Extract the [X, Y] coordinate from the center of the cell holding the provided text.  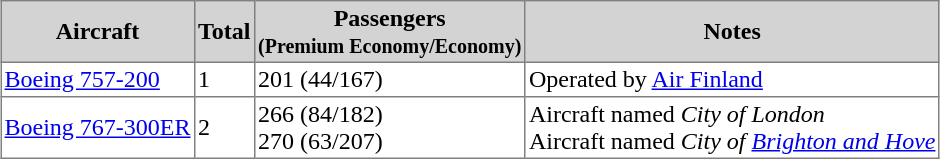
Aircraft [98, 32]
Operated by Air Finland [732, 79]
1 [224, 79]
2 [224, 128]
Boeing 757-200 [98, 79]
201 (44/167) [390, 79]
Aircraft named City of LondonAircraft named City of Brighton and Hove [732, 128]
266 (84/182) 270 (63/207) [390, 128]
Passengers (Premium Economy/Economy) [390, 32]
Boeing 767-300ER [98, 128]
Notes [732, 32]
Total [224, 32]
